Provide the (x, y) coordinate of the cell's center where the given text is located.  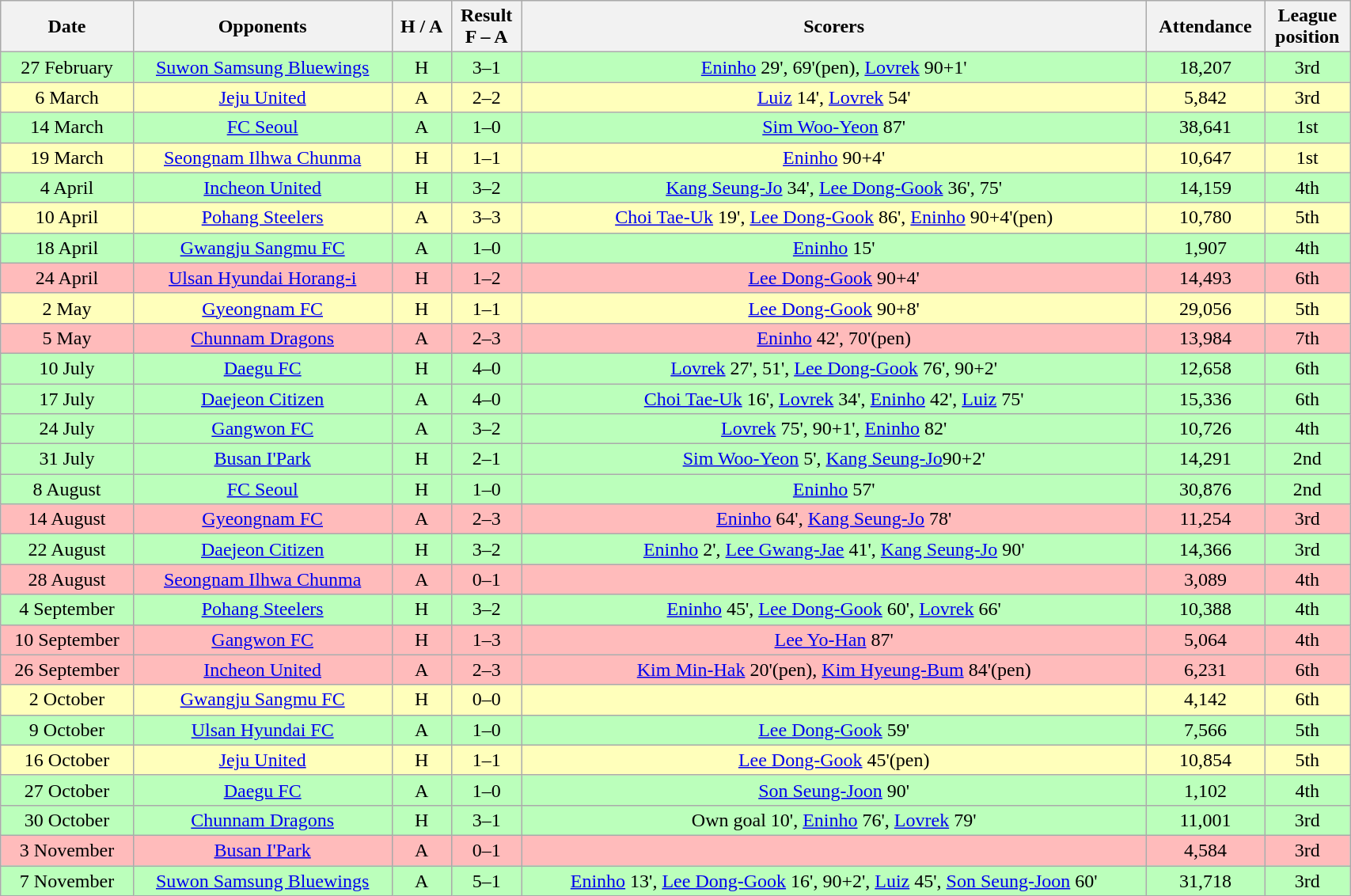
31,718 (1205, 881)
3 November (66, 850)
4 September (66, 609)
Own goal 10', Eninho 76', Lovrek 79' (834, 820)
1,907 (1205, 248)
16 October (66, 760)
Eninho 45', Lee Dong-Gook 60', Lovrek 66' (834, 609)
2–1 (486, 459)
7,566 (1205, 730)
15,336 (1205, 398)
38,641 (1205, 127)
6,231 (1205, 670)
Sim Woo-Yeon 5', Kang Seung-Jo90+2' (834, 459)
10,726 (1205, 429)
7 November (66, 881)
Luiz 14', Lovrek 54' (834, 97)
26 September (66, 670)
8 August (66, 489)
Lee Dong-Gook 90+4' (834, 278)
Scorers (834, 27)
24 April (66, 278)
Choi Tae-Uk 16', Lovrek 34', Eninho 42', Luiz 75' (834, 398)
27 February (66, 67)
Lee Dong-Gook 90+8' (834, 308)
18,207 (1205, 67)
10 September (66, 640)
28 August (66, 579)
27 October (66, 790)
ResultF – A (486, 27)
Lee Yo-Han 87' (834, 640)
Lee Dong-Gook 45'(pen) (834, 760)
2–2 (486, 97)
29,056 (1205, 308)
7th (1307, 338)
5,064 (1205, 640)
18 April (66, 248)
5,842 (1205, 97)
H / A (421, 27)
Eninho 64', Kang Seung-Jo 78' (834, 519)
Opponents (263, 27)
14 March (66, 127)
3–3 (486, 218)
1–2 (486, 278)
Kang Seung-Jo 34', Lee Dong-Gook 36', 75' (834, 188)
Eninho 57' (834, 489)
Choi Tae-Uk 19', Lee Dong-Gook 86', Eninho 90+4'(pen) (834, 218)
10,647 (1205, 158)
14,366 (1205, 549)
Ulsan Hyundai Horang-i (263, 278)
10 April (66, 218)
Son Seung-Joon 90' (834, 790)
14,291 (1205, 459)
9 October (66, 730)
0–0 (486, 700)
Lovrek 75', 90+1', Eninho 82' (834, 429)
4 April (66, 188)
Eninho 2', Lee Gwang-Jae 41', Kang Seung-Jo 90' (834, 549)
3,089 (1205, 579)
Eninho 15' (834, 248)
30 October (66, 820)
10,388 (1205, 609)
11,001 (1205, 820)
14,159 (1205, 188)
22 August (66, 549)
Sim Woo-Yeon 87' (834, 127)
1,102 (1205, 790)
4,584 (1205, 850)
Eninho 13', Lee Dong-Gook 16', 90+2', Luiz 45', Son Seung-Joon 60' (834, 881)
19 March (66, 158)
11,254 (1205, 519)
Lee Dong-Gook 59' (834, 730)
Eninho 42', 70'(pen) (834, 338)
24 July (66, 429)
Kim Min-Hak 20'(pen), Kim Hyeung-Bum 84'(pen) (834, 670)
5–1 (486, 881)
Date (66, 27)
14 August (66, 519)
4,142 (1205, 700)
1–3 (486, 640)
14,493 (1205, 278)
17 July (66, 398)
2 May (66, 308)
10 July (66, 368)
10,780 (1205, 218)
12,658 (1205, 368)
31 July (66, 459)
6 March (66, 97)
10,854 (1205, 760)
Ulsan Hyundai FC (263, 730)
Eninho 90+4' (834, 158)
30,876 (1205, 489)
Eninho 29', 69'(pen), Lovrek 90+1' (834, 67)
Lovrek 27', 51', Lee Dong-Gook 76', 90+2' (834, 368)
Attendance (1205, 27)
2 October (66, 700)
Leagueposition (1307, 27)
13,984 (1205, 338)
5 May (66, 338)
